Return (X, Y) of the center of cell containing provided text 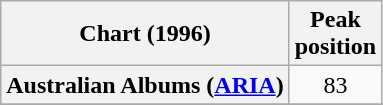
Chart (1996) (145, 34)
Peakposition (335, 34)
83 (335, 85)
Australian Albums (ARIA) (145, 85)
